Locate the cell with the specified text and output its (x, y) center coordinate. 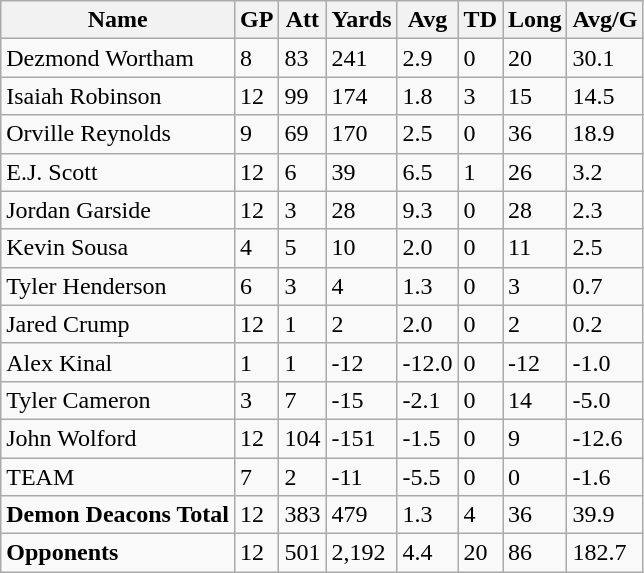
99 (302, 96)
-5.5 (428, 477)
Jordan Garside (118, 210)
-15 (362, 400)
Alex Kinal (118, 362)
174 (362, 96)
11 (534, 248)
104 (302, 438)
2.9 (428, 58)
John Wolford (118, 438)
2,192 (362, 553)
-151 (362, 438)
479 (362, 515)
Kevin Sousa (118, 248)
Demon Deacons Total (118, 515)
83 (302, 58)
241 (362, 58)
-12.0 (428, 362)
-1.0 (605, 362)
501 (302, 553)
26 (534, 172)
2.3 (605, 210)
0.2 (605, 324)
-1.5 (428, 438)
170 (362, 134)
Long (534, 20)
TEAM (118, 477)
Isaiah Robinson (118, 96)
Orville Reynolds (118, 134)
0.7 (605, 286)
-12.6 (605, 438)
Dezmond Wortham (118, 58)
Avg/G (605, 20)
Tyler Henderson (118, 286)
69 (302, 134)
39.9 (605, 515)
15 (534, 96)
E.J. Scott (118, 172)
30.1 (605, 58)
Avg (428, 20)
5 (302, 248)
383 (302, 515)
8 (256, 58)
14 (534, 400)
-11 (362, 477)
39 (362, 172)
Jared Crump (118, 324)
Att (302, 20)
Yards (362, 20)
TD (480, 20)
4.4 (428, 553)
-5.0 (605, 400)
Tyler Cameron (118, 400)
182.7 (605, 553)
GP (256, 20)
86 (534, 553)
3.2 (605, 172)
9.3 (428, 210)
10 (362, 248)
18.9 (605, 134)
-1.6 (605, 477)
14.5 (605, 96)
-2.1 (428, 400)
Name (118, 20)
Opponents (118, 553)
6.5 (428, 172)
1.8 (428, 96)
